Return (x, y) of the center of cell containing provided text 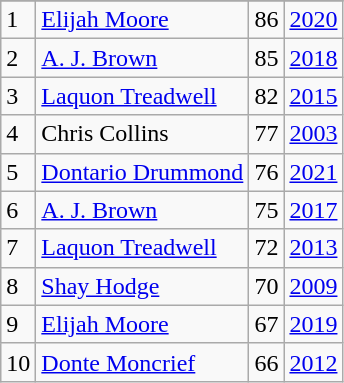
4 (18, 134)
2019 (314, 324)
2021 (314, 172)
Dontario Drummond (142, 172)
72 (266, 248)
8 (18, 286)
7 (18, 248)
2012 (314, 362)
70 (266, 286)
2013 (314, 248)
2 (18, 58)
2018 (314, 58)
2017 (314, 210)
86 (266, 20)
Shay Hodge (142, 286)
Donte Moncrief (142, 362)
5 (18, 172)
66 (266, 362)
9 (18, 324)
6 (18, 210)
2009 (314, 286)
85 (266, 58)
77 (266, 134)
10 (18, 362)
2020 (314, 20)
75 (266, 210)
2003 (314, 134)
76 (266, 172)
2015 (314, 96)
3 (18, 96)
1 (18, 20)
Chris Collins (142, 134)
82 (266, 96)
67 (266, 324)
